For the text-containing cell, return its midpoint in (x, y) coordinate format. 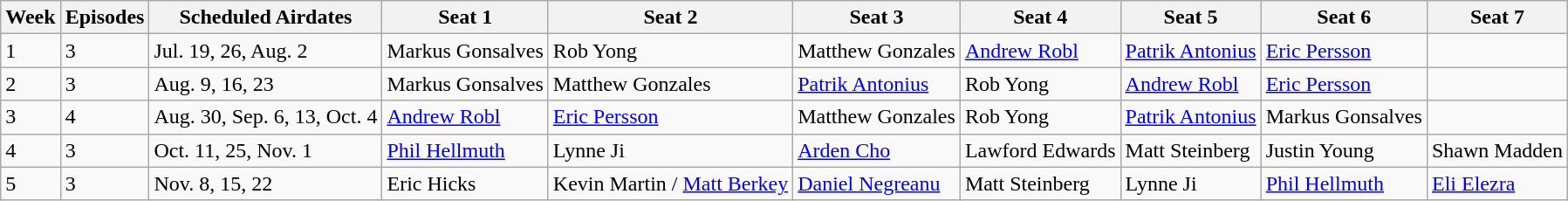
1 (31, 51)
Eli Elezra (1497, 184)
Scheduled Airdates (265, 17)
Seat 7 (1497, 17)
Kevin Martin / Matt Berkey (670, 184)
Daniel Negreanu (877, 184)
Week (31, 17)
Seat 3 (877, 17)
5 (31, 184)
Arden Cho (877, 150)
Justin Young (1344, 150)
Oct. 11, 25, Nov. 1 (265, 150)
Seat 4 (1040, 17)
Seat 6 (1344, 17)
Seat 2 (670, 17)
Seat 1 (465, 17)
Seat 5 (1190, 17)
Shawn Madden (1497, 150)
Aug. 30, Sep. 6, 13, Oct. 4 (265, 117)
Lawford Edwards (1040, 150)
Jul. 19, 26, Aug. 2 (265, 51)
Nov. 8, 15, 22 (265, 184)
2 (31, 84)
Eric Hicks (465, 184)
Aug. 9, 16, 23 (265, 84)
Episodes (105, 17)
